Provide the (x, y) coordinate of the cell's center where the given text is located.  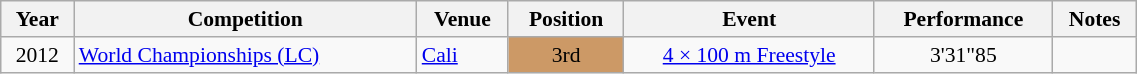
Event (749, 19)
Year (38, 19)
World Championships (LC) (246, 55)
Competition (246, 19)
3rd (566, 55)
Position (566, 19)
Performance (963, 19)
Cali (463, 55)
2012 (38, 55)
3'31"85 (963, 55)
4 × 100 m Freestyle (749, 55)
Notes (1094, 19)
Venue (463, 19)
